Detect which cell encompasses the target text, then output its [X, Y] center coordinate. 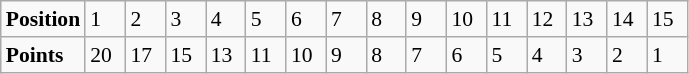
17 [145, 55]
14 [627, 19]
20 [105, 55]
12 [547, 19]
Position [43, 19]
Points [43, 55]
